Output the (X, Y) coordinate of the center of the cell containing the given text.  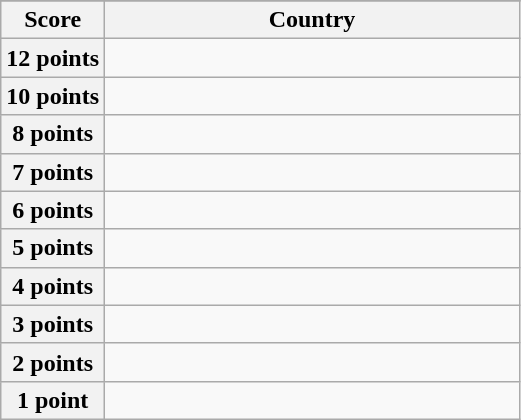
7 points (53, 172)
1 point (53, 400)
8 points (53, 134)
5 points (53, 248)
Score (53, 20)
Country (312, 20)
4 points (53, 286)
10 points (53, 96)
6 points (53, 210)
2 points (53, 362)
12 points (53, 58)
3 points (53, 324)
